Identify which cell holds the provided text, then report its [X, Y] central coordinate. 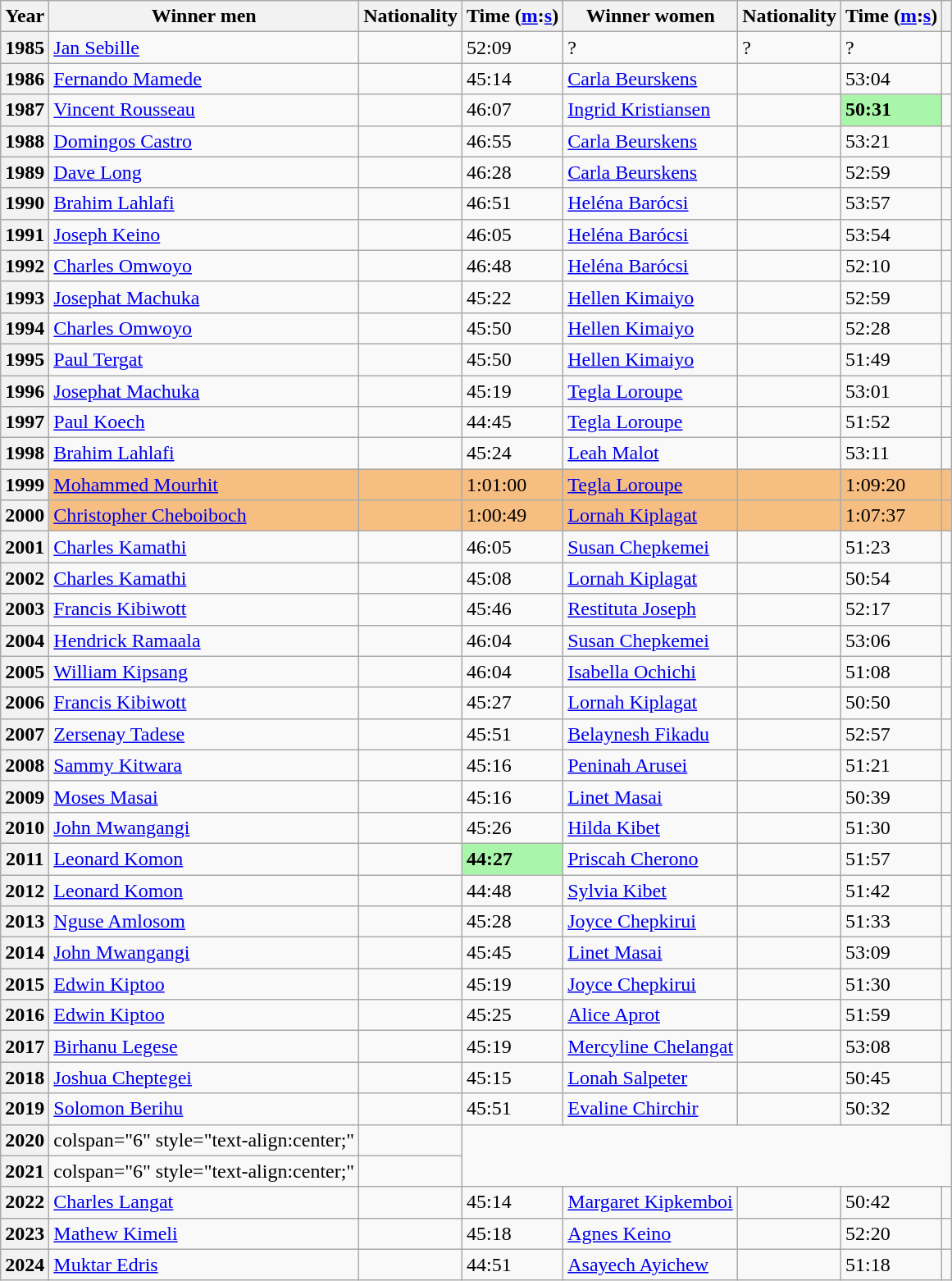
44:27 [512, 859]
52:28 [891, 328]
2018 [25, 1078]
2011 [25, 859]
1988 [25, 141]
44:48 [512, 890]
2006 [25, 703]
2020 [25, 1140]
53:54 [891, 235]
2010 [25, 827]
2019 [25, 1109]
Mathew Kimeli [204, 1233]
Vincent Rousseau [204, 110]
Alice Aprot [651, 1015]
Charles Langat [204, 1202]
2000 [25, 516]
44:45 [512, 422]
Winner men [204, 16]
2024 [25, 1265]
51:18 [891, 1265]
51:23 [891, 547]
Winner women [651, 16]
46:48 [512, 266]
1993 [25, 297]
Agnes Keino [651, 1233]
Asayech Ayichew [651, 1265]
2001 [25, 547]
Moses Masai [204, 796]
Peninah Arusei [651, 765]
52:09 [512, 48]
45:18 [512, 1233]
1:01:00 [512, 485]
44:51 [512, 1265]
1994 [25, 328]
50:39 [891, 796]
2003 [25, 609]
45:46 [512, 609]
Hilda Kibet [651, 827]
53:57 [891, 203]
Margaret Kipkemboi [651, 1202]
2022 [25, 1202]
53:09 [891, 953]
45:24 [512, 454]
Sylvia Kibet [651, 890]
46:55 [512, 141]
Year [25, 16]
51:57 [891, 859]
2013 [25, 922]
51:49 [891, 359]
1998 [25, 454]
53:04 [891, 79]
Priscah Cherono [651, 859]
51:42 [891, 890]
Jan Sebille [204, 48]
53:06 [891, 640]
2017 [25, 1046]
Domingos Castro [204, 141]
1:00:49 [512, 516]
Hendrick Ramaala [204, 640]
Paul Tergat [204, 359]
1989 [25, 172]
46:28 [512, 172]
Dave Long [204, 172]
Birhanu Legese [204, 1046]
50:50 [891, 703]
Joshua Cheptegei [204, 1078]
52:17 [891, 609]
2014 [25, 953]
1:09:20 [891, 485]
1986 [25, 79]
2004 [25, 640]
Muktar Edris [204, 1265]
53:01 [891, 391]
45:28 [512, 922]
1997 [25, 422]
45:25 [512, 1015]
50:54 [891, 578]
51:52 [891, 422]
Restituta Joseph [651, 609]
Paul Koech [204, 422]
Zersenay Tadese [204, 734]
Nguse Amlosom [204, 922]
53:21 [891, 141]
45:45 [512, 953]
52:20 [891, 1233]
52:57 [891, 734]
Belaynesh Fikadu [651, 734]
51:59 [891, 1015]
1996 [25, 391]
Joseph Keino [204, 235]
Mercyline Chelangat [651, 1046]
1987 [25, 110]
1985 [25, 48]
2002 [25, 578]
Sammy Kitwara [204, 765]
2007 [25, 734]
45:22 [512, 297]
45:27 [512, 703]
Solomon Berihu [204, 1109]
50:32 [891, 1109]
1995 [25, 359]
52:10 [891, 266]
45:26 [512, 827]
53:08 [891, 1046]
Mohammed Mourhit [204, 485]
2023 [25, 1233]
1990 [25, 203]
2015 [25, 984]
Leah Malot [651, 454]
2005 [25, 672]
46:07 [512, 110]
1992 [25, 266]
2008 [25, 765]
2012 [25, 890]
50:42 [891, 1202]
Ingrid Kristiansen [651, 110]
Christopher Cheboiboch [204, 516]
53:11 [891, 454]
50:31 [891, 110]
1:07:37 [891, 516]
2009 [25, 796]
Fernando Mamede [204, 79]
Isabella Ochichi [651, 672]
William Kipsang [204, 672]
Lonah Salpeter [651, 1078]
45:08 [512, 578]
Evaline Chirchir [651, 1109]
1991 [25, 235]
2016 [25, 1015]
51:33 [891, 922]
50:45 [891, 1078]
46:51 [512, 203]
51:21 [891, 765]
51:08 [891, 672]
1999 [25, 485]
45:15 [512, 1078]
2021 [25, 1171]
